Pinpoint the cell where the given text exists, returning its (X, Y) midpoint coordinate. 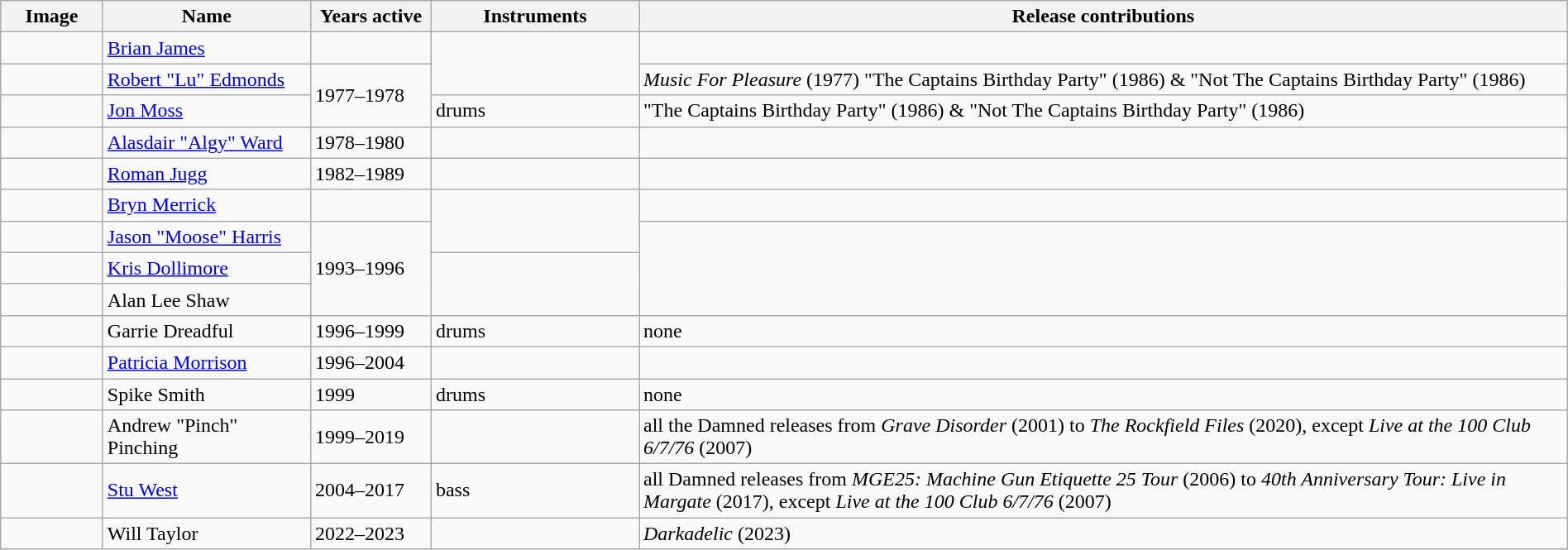
Alasdair "Algy" Ward (207, 142)
1982–1989 (370, 174)
Kris Dollimore (207, 268)
Bryn Merrick (207, 205)
Jon Moss (207, 111)
1999 (370, 395)
Release contributions (1103, 17)
Music For Pleasure (1977) "The Captains Birthday Party" (1986) & "Not The Captains Birthday Party" (1986) (1103, 79)
Spike Smith (207, 395)
Andrew "Pinch" Pinching (207, 437)
Alan Lee Shaw (207, 299)
2022–2023 (370, 533)
1996–2004 (370, 362)
Instruments (534, 17)
Garrie Dreadful (207, 331)
Years active (370, 17)
Brian James (207, 48)
1977–1978 (370, 95)
Image (52, 17)
1993–1996 (370, 268)
Stu West (207, 491)
Patricia Morrison (207, 362)
1978–1980 (370, 142)
all the Damned releases from Grave Disorder (2001) to The Rockfield Files (2020), except Live at the 100 Club 6/7/76 (2007) (1103, 437)
Jason "Moose" Harris (207, 237)
1996–1999 (370, 331)
"The Captains Birthday Party" (1986) & "Not The Captains Birthday Party" (1986) (1103, 111)
Darkadelic (2023) (1103, 533)
Robert "Lu" Edmonds (207, 79)
1999–2019 (370, 437)
2004–2017 (370, 491)
bass (534, 491)
Name (207, 17)
Roman Jugg (207, 174)
Will Taylor (207, 533)
